Output the (X, Y) coordinate of the center of the cell containing the given text.  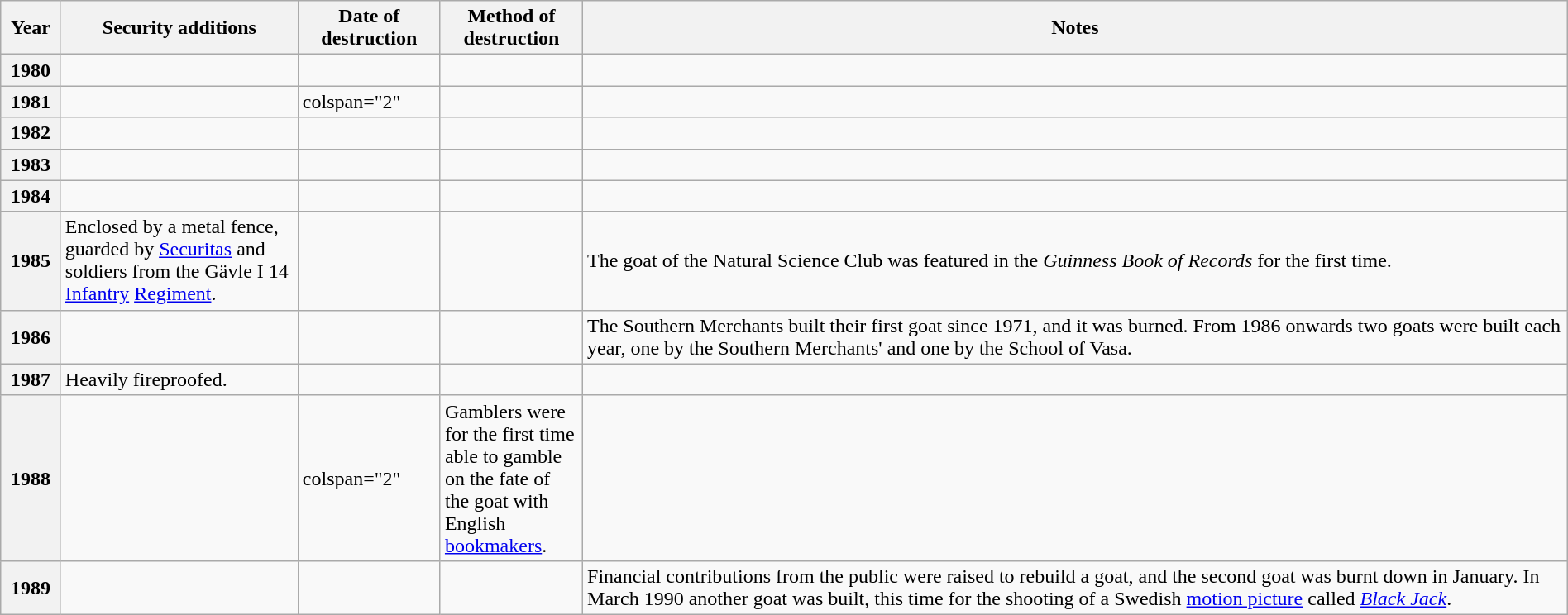
1980 (31, 70)
1988 (31, 478)
The goat of the Natural Science Club was featured in the Guinness Book of Records for the first time. (1075, 261)
Year (31, 28)
Security additions (179, 28)
1985 (31, 261)
1987 (31, 379)
Heavily fireproofed. (179, 379)
Notes (1075, 28)
1981 (31, 102)
1983 (31, 164)
1984 (31, 196)
1989 (31, 587)
Enclosed by a metal fence, guarded by Securitas and soldiers from the Gävle I 14 Infantry Regiment. (179, 261)
Method of destruction (511, 28)
Gamblers were for the first time able to gamble on the fate of the goat with English bookmakers. (511, 478)
Date of destruction (369, 28)
1986 (31, 337)
1982 (31, 133)
